Locate the cell with the specified text and output its [x, y] center coordinate. 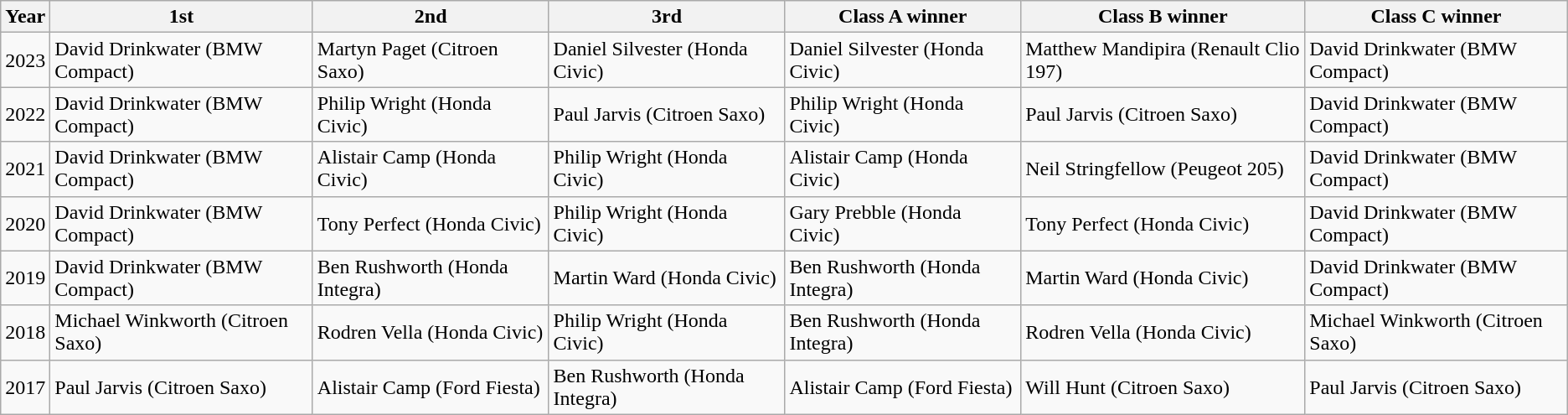
3rd [667, 17]
2023 [25, 60]
2018 [25, 332]
Martyn Paget (Citroen Saxo) [431, 60]
2022 [25, 114]
Year [25, 17]
1st [181, 17]
Gary Prebble (Honda Civic) [903, 223]
Neil Stringfellow (Peugeot 205) [1163, 169]
Class B winner [1163, 17]
Class C winner [1436, 17]
Matthew Mandipira (Renault Clio 197) [1163, 60]
2021 [25, 169]
2nd [431, 17]
2019 [25, 278]
2017 [25, 387]
Class A winner [903, 17]
2020 [25, 223]
Will Hunt (Citroen Saxo) [1163, 387]
